Scan for the cell matching the given text and deliver its [X, Y] coordinate at center. 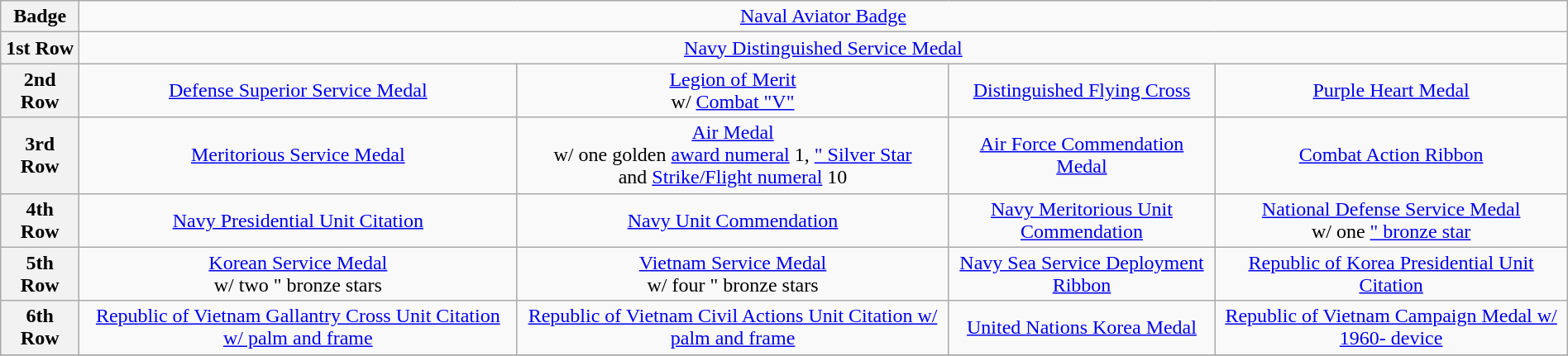
4th Row [40, 220]
National Defense Service Medal w/ one " bronze star [1391, 220]
Purple Heart Medal [1391, 91]
5th Row [40, 274]
3rd Row [40, 155]
Republic of Vietnam Civil Actions Unit Citation w/ palm and frame [733, 327]
Air Medal w/ one golden award numeral 1, " Silver Star and Strike/Flight numeral 10 [733, 155]
United Nations Korea Medal [1082, 327]
Legion of Merit w/ Combat "V" [733, 91]
6th Row [40, 327]
Republic of Vietnam Gallantry Cross Unit Citation w/ palm and frame [299, 327]
Defense Superior Service Medal [299, 91]
Naval Aviator Badge [824, 17]
Vietnam Service Medal w/ four " bronze stars [733, 274]
Meritorious Service Medal [299, 155]
Korean Service Medal w/ two " bronze stars [299, 274]
Air Force Commendation Medal [1082, 155]
Combat Action Ribbon [1391, 155]
Distinguished Flying Cross [1082, 91]
Republic of Vietnam Campaign Medal w/ 1960- device [1391, 327]
1st Row [40, 48]
Navy Distinguished Service Medal [824, 48]
Navy Unit Commendation [733, 220]
Republic of Korea Presidential Unit Citation [1391, 274]
Navy Meritorious Unit Commendation [1082, 220]
Badge [40, 17]
Navy Presidential Unit Citation [299, 220]
Navy Sea Service Deployment Ribbon [1082, 274]
2nd Row [40, 91]
